Search for the cell housing the specified text and yield its (X, Y) center coordinate. 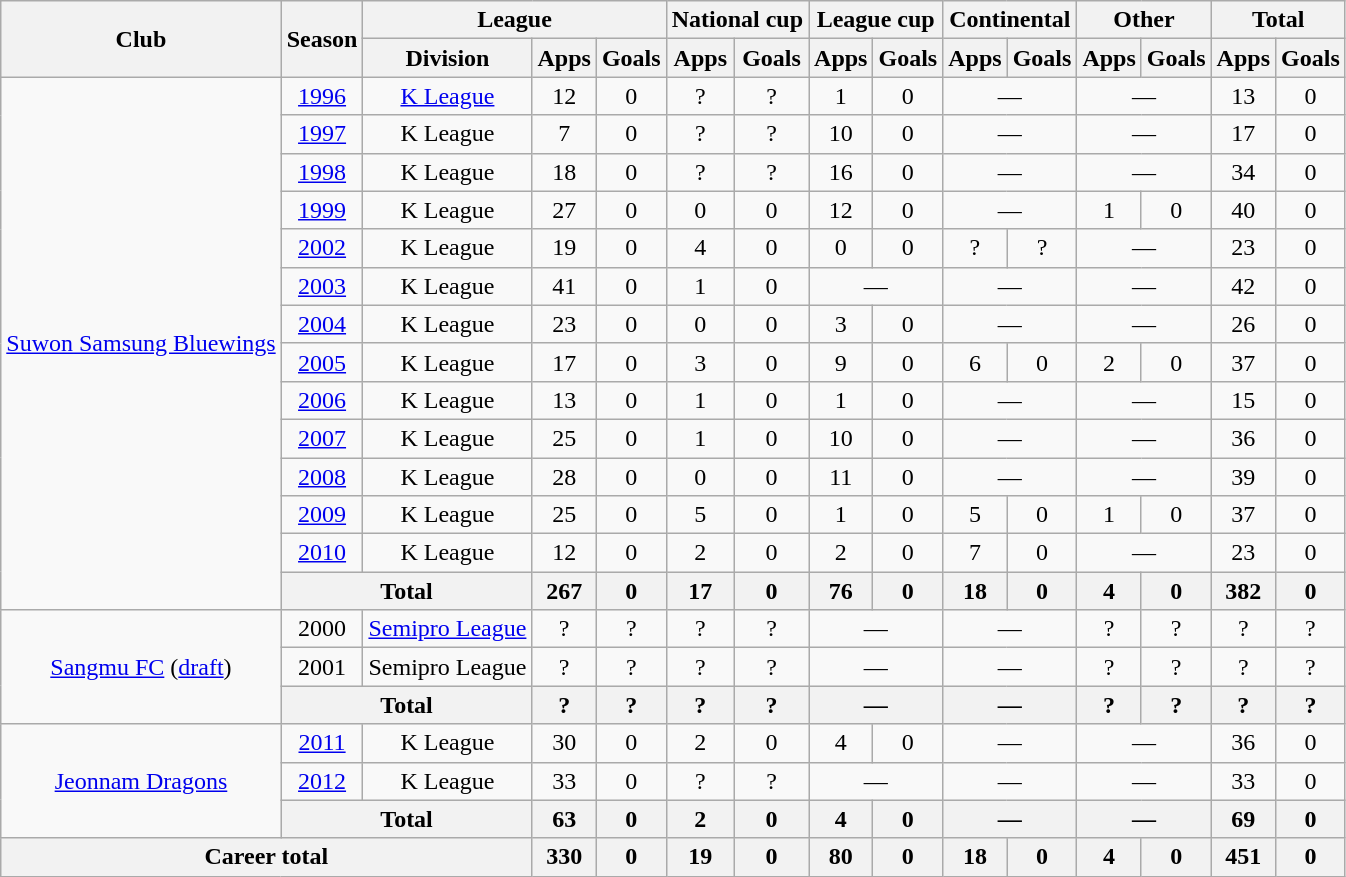
2012 (322, 781)
30 (564, 743)
League cup (876, 20)
451 (1243, 857)
1996 (322, 96)
2011 (322, 743)
Division (448, 58)
2010 (322, 553)
Season (322, 39)
267 (564, 591)
28 (564, 477)
2000 (322, 629)
Continental (1010, 20)
1999 (322, 210)
2004 (322, 324)
2003 (322, 286)
40 (1243, 210)
2002 (322, 248)
Club (141, 39)
27 (564, 210)
Career total (266, 857)
11 (841, 477)
2005 (322, 362)
Sangmu FC (draft) (141, 667)
2001 (322, 667)
1997 (322, 134)
80 (841, 857)
330 (564, 857)
1998 (322, 172)
39 (1243, 477)
2006 (322, 400)
382 (1243, 591)
6 (975, 362)
69 (1243, 819)
34 (1243, 172)
2008 (322, 477)
26 (1243, 324)
Suwon Samsung Bluewings (141, 344)
2007 (322, 438)
Other (1144, 20)
9 (841, 362)
16 (841, 172)
Jeonnam Dragons (141, 781)
2009 (322, 515)
41 (564, 286)
63 (564, 819)
42 (1243, 286)
National cup (737, 20)
League (514, 20)
15 (1243, 400)
76 (841, 591)
